Capture the cell that displays the provided text and extract its [x, y] central coordinate. 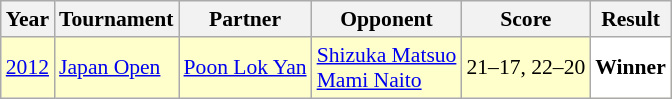
Poon Lok Yan [246, 68]
2012 [28, 68]
Japan Open [116, 68]
Tournament [116, 19]
Partner [246, 19]
Year [28, 19]
Winner [630, 68]
21–17, 22–20 [526, 68]
Score [526, 19]
Result [630, 19]
Opponent [387, 19]
Shizuka Matsuo Mami Naito [387, 68]
